Identify which cell holds the provided text, then report its (X, Y) central coordinate. 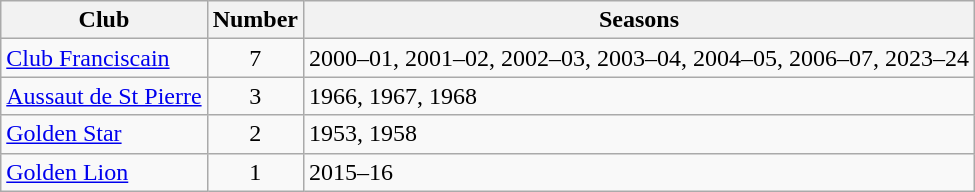
2015–16 (640, 172)
Golden Star (104, 134)
2000–01, 2001–02, 2002–03, 2003–04, 2004–05, 2006–07, 2023–24 (640, 58)
Club Franciscain (104, 58)
3 (255, 96)
2 (255, 134)
7 (255, 58)
1966, 1967, 1968 (640, 96)
Club (104, 20)
Number (255, 20)
1 (255, 172)
1953, 1958 (640, 134)
Aussaut de St Pierre (104, 96)
Seasons (640, 20)
Golden Lion (104, 172)
